Scan for the cell matching the given text and deliver its (x, y) coordinate at center. 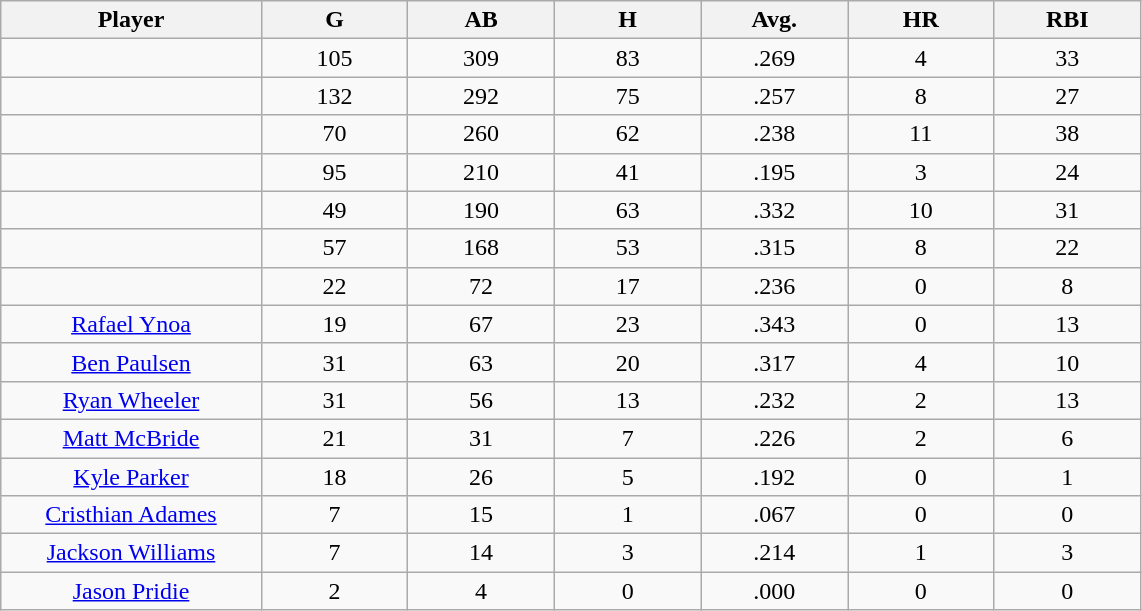
62 (628, 134)
.315 (774, 248)
.332 (774, 210)
67 (482, 324)
.232 (774, 400)
105 (334, 58)
.343 (774, 324)
23 (628, 324)
15 (482, 515)
14 (482, 553)
21 (334, 438)
HR (922, 20)
Ryan Wheeler (132, 400)
75 (628, 96)
Player (132, 20)
H (628, 20)
309 (482, 58)
.257 (774, 96)
.238 (774, 134)
83 (628, 58)
168 (482, 248)
.192 (774, 477)
Avg. (774, 20)
5 (628, 477)
Kyle Parker (132, 477)
41 (628, 172)
11 (922, 134)
.214 (774, 553)
.000 (774, 591)
292 (482, 96)
Matt McBride (132, 438)
38 (1068, 134)
Ben Paulsen (132, 362)
G (334, 20)
AB (482, 20)
27 (1068, 96)
.226 (774, 438)
18 (334, 477)
56 (482, 400)
Jackson Williams (132, 553)
260 (482, 134)
19 (334, 324)
190 (482, 210)
Jason Pridie (132, 591)
.067 (774, 515)
24 (1068, 172)
210 (482, 172)
Rafael Ynoa (132, 324)
70 (334, 134)
57 (334, 248)
6 (1068, 438)
.195 (774, 172)
.236 (774, 286)
.317 (774, 362)
72 (482, 286)
53 (628, 248)
26 (482, 477)
33 (1068, 58)
Cristhian Adames (132, 515)
.269 (774, 58)
132 (334, 96)
RBI (1068, 20)
49 (334, 210)
20 (628, 362)
95 (334, 172)
17 (628, 286)
